Detect which cell encompasses the target text, then output its (x, y) center coordinate. 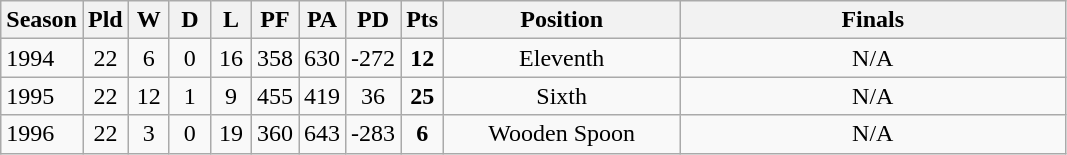
360 (274, 134)
-272 (374, 58)
36 (374, 96)
Pts (422, 20)
D (190, 20)
455 (274, 96)
1 (190, 96)
9 (230, 96)
1994 (42, 58)
16 (230, 58)
3 (148, 134)
19 (230, 134)
Season (42, 20)
PF (274, 20)
419 (322, 96)
Wooden Spoon (562, 134)
PA (322, 20)
-283 (374, 134)
Pld (105, 20)
358 (274, 58)
Eleventh (562, 58)
643 (322, 134)
Position (562, 20)
Finals (873, 20)
W (148, 20)
Sixth (562, 96)
25 (422, 96)
L (230, 20)
630 (322, 58)
1995 (42, 96)
PD (374, 20)
1996 (42, 134)
